From the cell containing the given text, extract its center point as [x, y] coordinate. 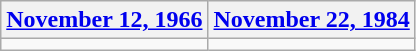
November 22, 1984 [312, 20]
November 12, 1966 [104, 20]
